From the cell containing the given text, extract its center point as (X, Y) coordinate. 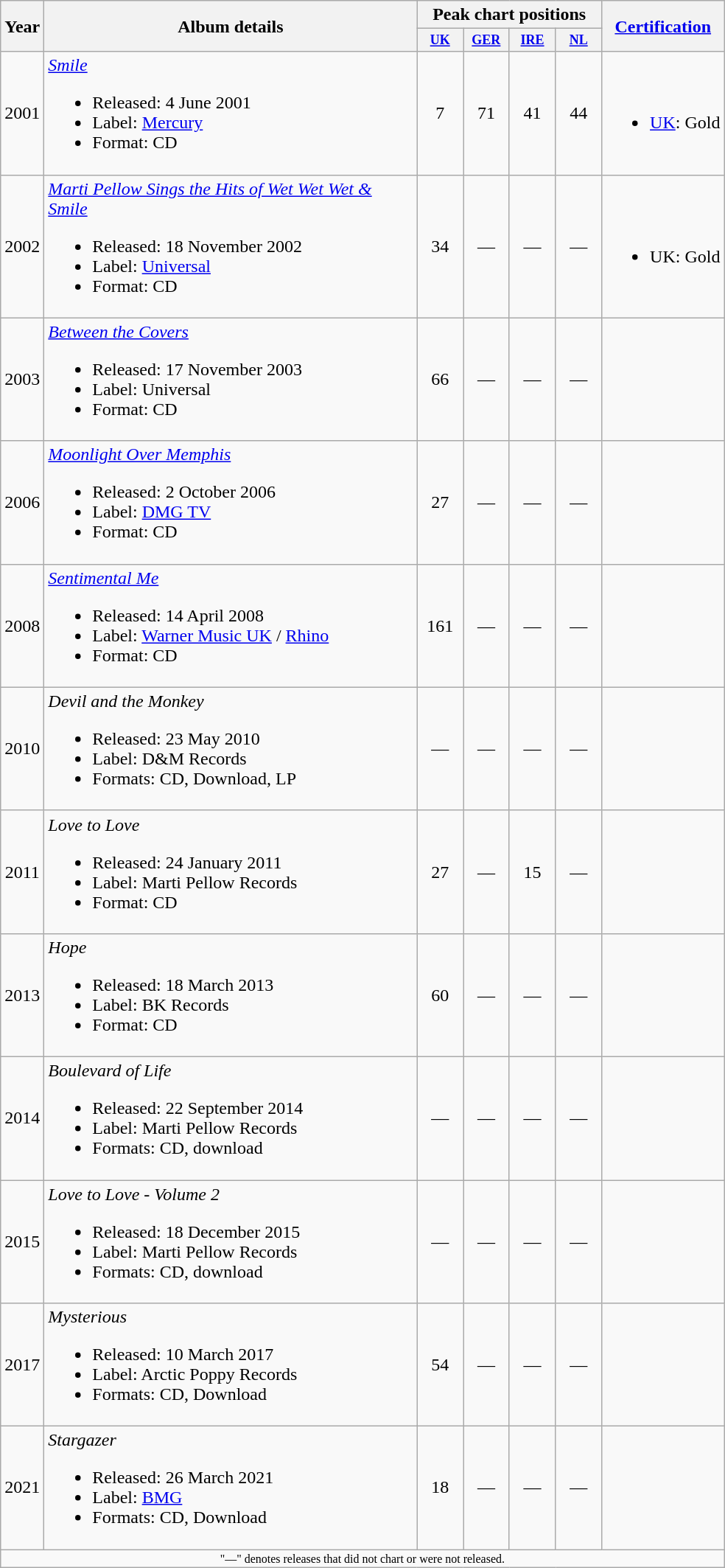
2006 (22, 503)
Year (22, 27)
HopeReleased: 18 March 2013Label: BK RecordsFormat: CD (231, 995)
Love to Love - Volume 2Released: 18 December 2015Label: Marti Pellow RecordsFormats: CD, download (231, 1241)
Devil and the MonkeyReleased: 23 May 2010Label: D&M RecordsFormats: CD, Download, LP (231, 749)
GER (486, 40)
2008 (22, 625)
UK (441, 40)
41 (532, 114)
MysteriousReleased: 10 March 2017Label: Arctic Poppy RecordsFormats: CD, Download (231, 1365)
2014 (22, 1118)
Peak chart positions (510, 15)
Certification (663, 27)
Album details (231, 27)
Marti Pellow Sings the Hits of Wet Wet Wet & SmileReleased: 18 November 2002Label: UniversalFormat: CD (231, 246)
66 (441, 379)
2013 (22, 995)
2003 (22, 379)
161 (441, 625)
18 (441, 1488)
IRE (532, 40)
2015 (22, 1241)
15 (532, 871)
Moonlight Over MemphisReleased: 2 October 2006Label: DMG TVFormat: CD (231, 503)
54 (441, 1365)
34 (441, 246)
2011 (22, 871)
NL (579, 40)
7 (441, 114)
2001 (22, 114)
2017 (22, 1365)
Boulevard of LifeReleased: 22 September 2014Label: Marti Pellow RecordsFormats: CD, download (231, 1118)
SmileReleased: 4 June 2001Label: MercuryFormat: CD (231, 114)
Sentimental MeReleased: 14 April 2008Label: Warner Music UK / RhinoFormat: CD (231, 625)
2021 (22, 1488)
2002 (22, 246)
Love to LoveReleased: 24 January 2011Label: Marti Pellow RecordsFormat: CD (231, 871)
"—" denotes releases that did not chart or were not released. (362, 1558)
60 (441, 995)
71 (486, 114)
StargazerReleased: 26 March 2021Label: BMGFormats: CD, Download (231, 1488)
2010 (22, 749)
44 (579, 114)
Between the CoversReleased: 17 November 2003Label: UniversalFormat: CD (231, 379)
